Find where the given text appears and provide that cell's center as (x, y) coordinate. 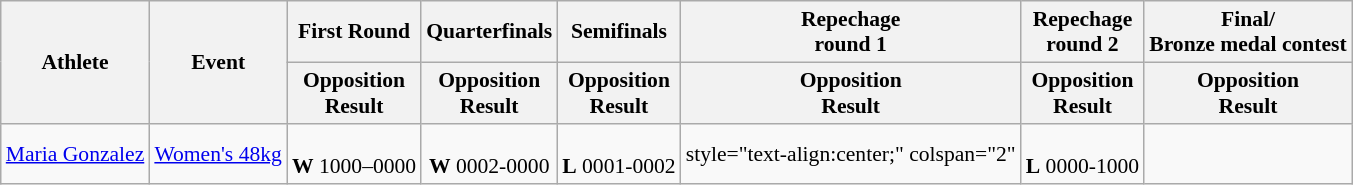
Maria Gonzalez (76, 154)
W 0002-0000 (489, 154)
Repechage round 2 (1082, 32)
First Round (354, 32)
Final/Bronze medal contest (1248, 32)
Repechage round 1 (851, 32)
W 1000–0000 (354, 154)
Semifinals (618, 32)
L 0000-1000 (1082, 154)
Quarterfinals (489, 32)
Women's 48kg (218, 154)
style="text-align:center;" colspan="2" (851, 154)
L 0001-0002 (618, 154)
Athlete (76, 62)
Event (218, 62)
